Provide the [X, Y] coordinate of the cell's center where the given text is located.  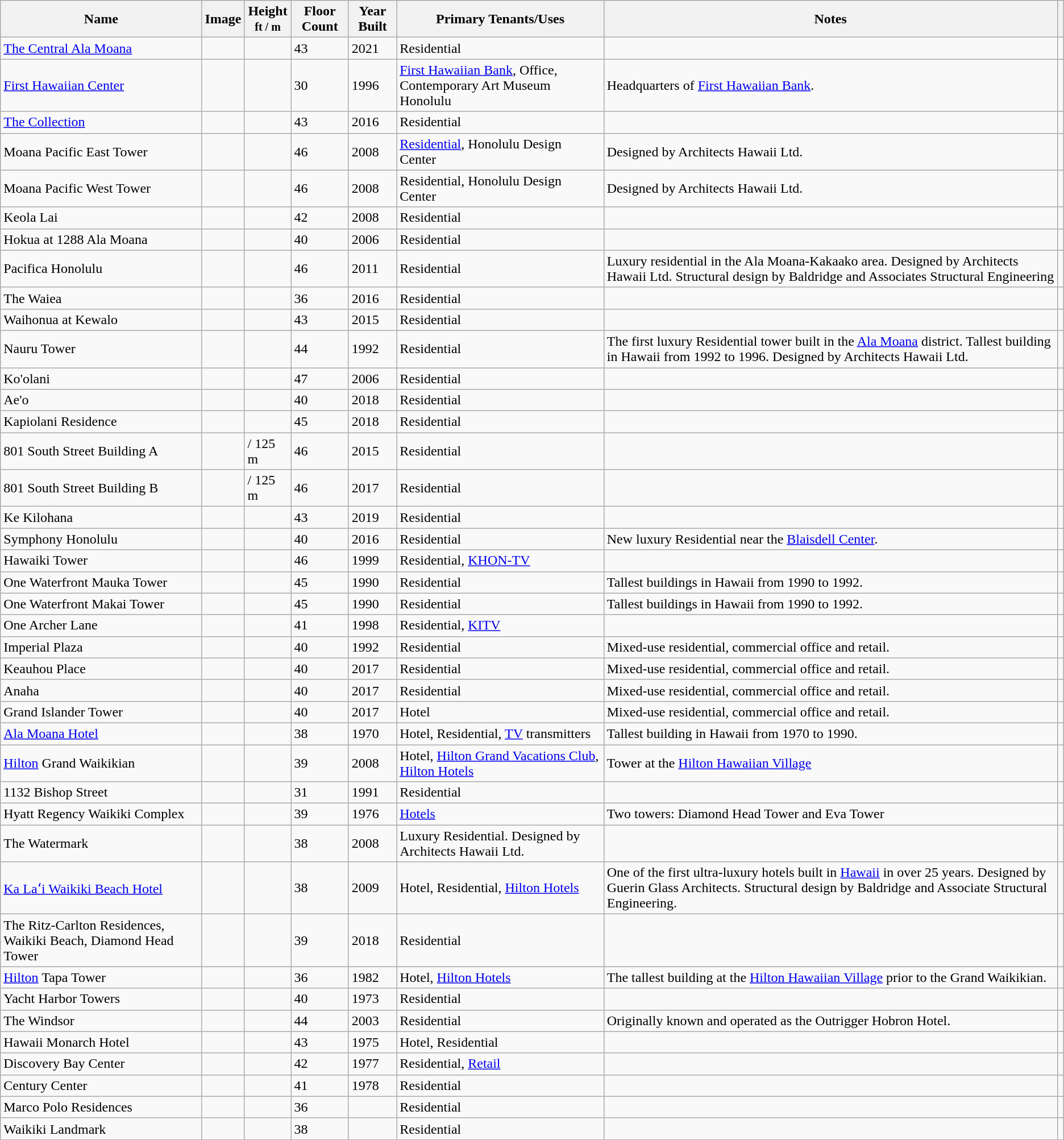
1970 [372, 733]
Yacht Harbor Towers [101, 999]
1999 [372, 561]
Year Built [372, 19]
2011 [372, 268]
2009 [372, 888]
Tower at the Hilton Hawaiian Village [830, 763]
Waikiki Landmark [101, 1129]
2021 [372, 48]
Hilton Tapa Tower [101, 977]
1996 [372, 85]
One Waterfront Makai Tower [101, 604]
Waihonua at Kewalo [101, 320]
First Hawaiian Center [101, 85]
Nauru Tower [101, 349]
Marco Polo Residences [101, 1107]
Century Center [101, 1085]
Hawaii Monarch Hotel [101, 1042]
First Hawaiian Bank, Office, Contemporary Art Museum Honolulu [500, 85]
2003 [372, 1021]
The Watermark [101, 844]
Hyatt Regency Waikiki Complex [101, 814]
Hotel, Residential, Hilton Hotels [500, 888]
Floor Count [319, 19]
Hotels [500, 814]
Pacifica Honolulu [101, 268]
1982 [372, 977]
New luxury Residential near the Blaisdell Center. [830, 539]
Ka Laʻi Waikiki Beach Hotel [101, 888]
Luxury Residential. Designed by Architects Hawaii Ltd. [500, 844]
Symphony Honolulu [101, 539]
Anaha [101, 690]
One Waterfront Mauka Tower [101, 582]
1973 [372, 999]
The Central Ala Moana [101, 48]
Two towers: Diamond Head Tower and Eva Tower [830, 814]
Ko'olani [101, 378]
Tallest building in Hawaii from 1970 to 1990. [830, 733]
Hotel, Hilton Grand Vacations Club, Hilton Hotels [500, 763]
30 [319, 85]
2019 [372, 517]
1991 [372, 793]
Ke Kilohana [101, 517]
Hawaiki Tower [101, 561]
Hilton Grand Waikikian [101, 763]
Hotel, Hilton Hotels [500, 977]
Keola Lai [101, 218]
The Collection [101, 122]
Keauhou Place [101, 669]
Image [223, 19]
Headquarters of First Hawaiian Bank. [830, 85]
47 [319, 378]
1978 [372, 1085]
Residential, Retail [500, 1064]
Imperial Plaza [101, 647]
The first luxury Residential tower built in the Ala Moana district. Tallest building in Hawaii from 1992 to 1996. Designed by Architects Hawaii Ltd. [830, 349]
801 South Street Building B [101, 488]
Hotel, Residential [500, 1042]
Hotel [500, 712]
1975 [372, 1042]
1998 [372, 625]
Hotel, Residential, TV transmitters [500, 733]
801 South Street Building A [101, 451]
Grand Islander Tower [101, 712]
Name [101, 19]
Ala Moana Hotel [101, 733]
Moana Pacific West Tower [101, 189]
Originally known and operated as the Outrigger Hobron Hotel. [830, 1021]
Residential, KITV [500, 625]
One Archer Lane [101, 625]
Notes [830, 19]
31 [319, 793]
Residential, KHON-TV [500, 561]
The tallest building at the Hilton Hawaiian Village prior to the Grand Waikikian. [830, 977]
1976 [372, 814]
1977 [372, 1064]
1132 Bishop Street [101, 793]
The Ritz-Carlton Residences, Waikiki Beach, Diamond Head Tower [101, 940]
Heightft / m [268, 19]
Hokua at 1288 Ala Moana [101, 239]
Moana Pacific East Tower [101, 151]
Discovery Bay Center [101, 1064]
The Waiea [101, 298]
The Windsor [101, 1021]
Ae'o [101, 400]
Kapiolani Residence [101, 422]
Primary Tenants/Uses [500, 19]
